From the cell containing the given text, extract its center point as (x, y) coordinate. 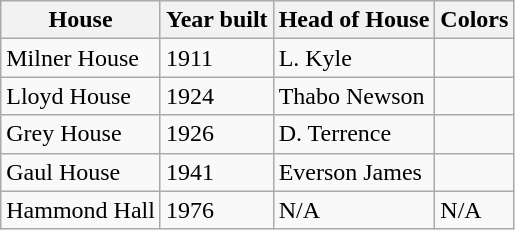
House (81, 20)
Head of House (354, 20)
Lloyd House (81, 96)
Year built (216, 20)
1941 (216, 172)
Grey House (81, 134)
Milner House (81, 58)
D. Terrence (354, 134)
Thabo Newson (354, 96)
Everson James (354, 172)
Hammond Hall (81, 210)
1911 (216, 58)
1924 (216, 96)
1926 (216, 134)
Colors (474, 20)
Gaul House (81, 172)
L. Kyle (354, 58)
1976 (216, 210)
